Determine the [x, y] coordinate at the center of the cell enclosing the given text.  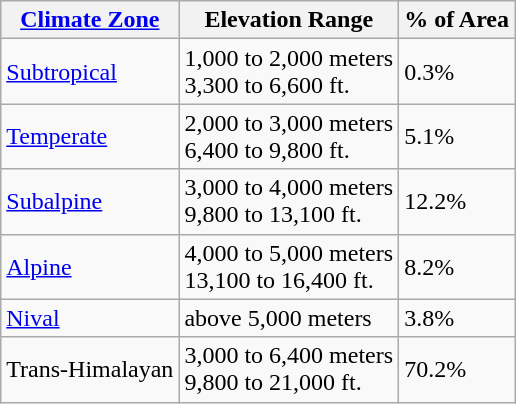
Trans-Himalayan [90, 370]
Climate Zone [90, 20]
Elevation Range [289, 20]
5.1% [457, 136]
8.2% [457, 266]
3,000 to 6,400 meters9,800 to 21,000 ft. [289, 370]
0.3% [457, 72]
Nival [90, 318]
12.2% [457, 202]
Alpine [90, 266]
4,000 to 5,000 meters13,100 to 16,400 ft. [289, 266]
3.8% [457, 318]
70.2% [457, 370]
1,000 to 2,000 meters3,300 to 6,600 ft. [289, 72]
% of Area [457, 20]
3,000 to 4,000 meters9,800 to 13,100 ft. [289, 202]
above 5,000 meters [289, 318]
Subalpine [90, 202]
2,000 to 3,000 meters6,400 to 9,800 ft. [289, 136]
Temperate [90, 136]
Subtropical [90, 72]
